Return (X, Y) of the center of cell containing provided text 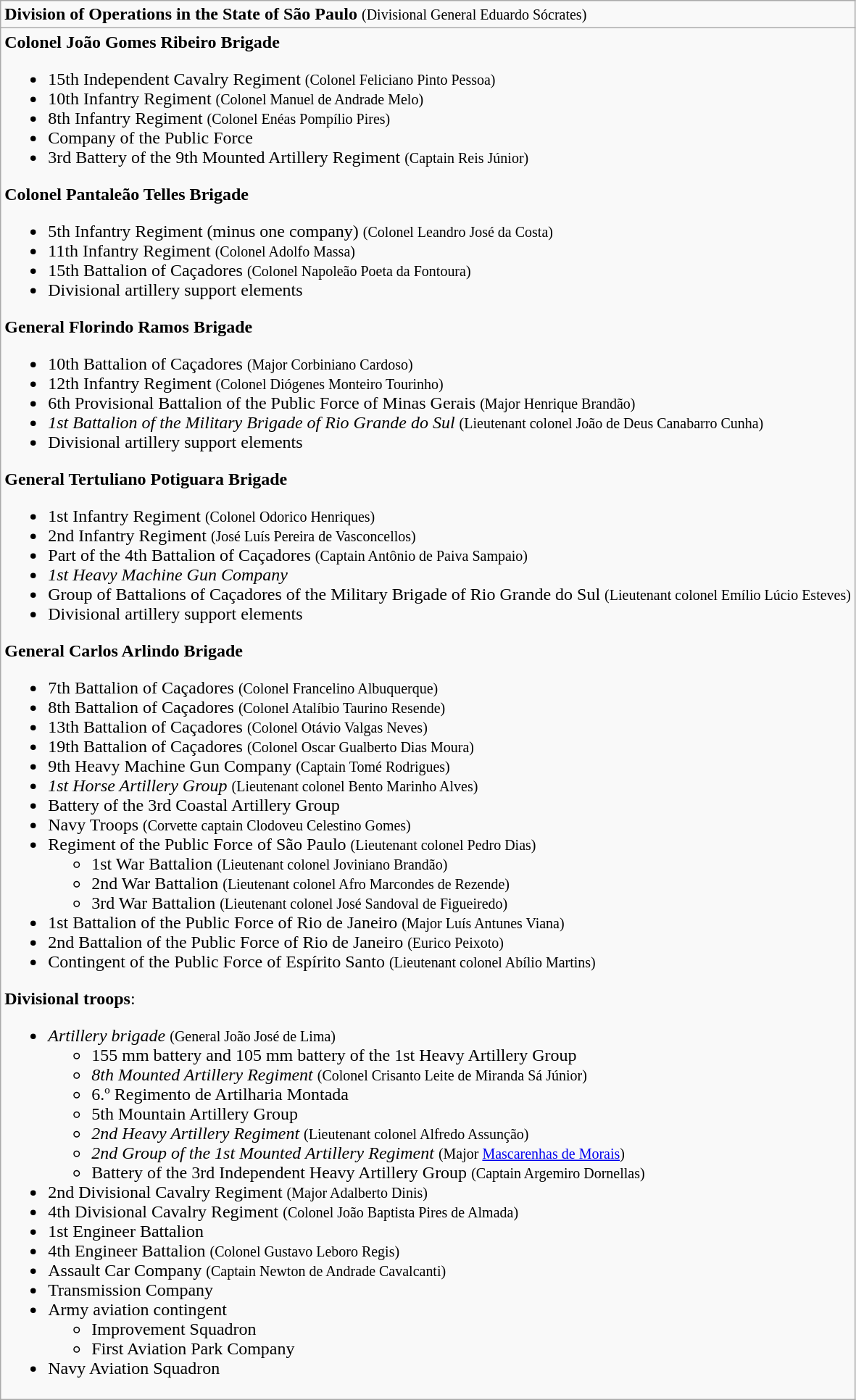
Division of Operations in the State of São Paulo (Divisional General Eduardo Sócrates) (428, 14)
